Determine the [x, y] coordinate at the center of the cell enclosing the given text.  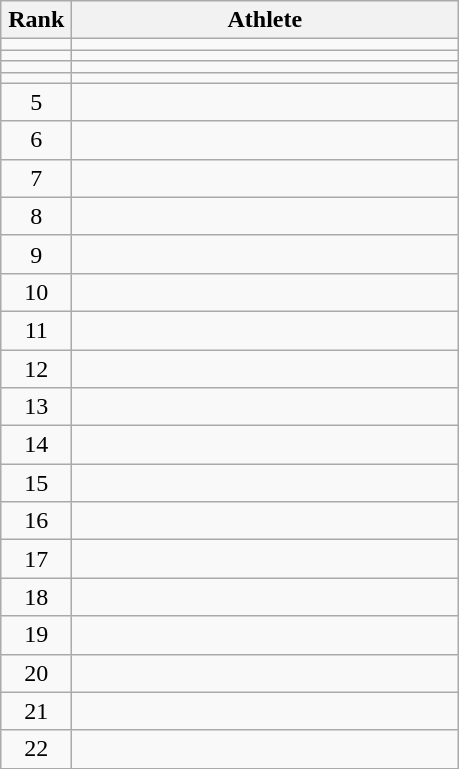
11 [36, 330]
19 [36, 635]
10 [36, 292]
Rank [36, 20]
20 [36, 673]
16 [36, 521]
13 [36, 407]
5 [36, 102]
6 [36, 140]
17 [36, 559]
14 [36, 445]
21 [36, 711]
12 [36, 369]
15 [36, 483]
22 [36, 749]
18 [36, 597]
Athlete [265, 20]
8 [36, 216]
9 [36, 254]
7 [36, 178]
